Extract the [x, y] coordinate from the center of the cell holding the provided text.  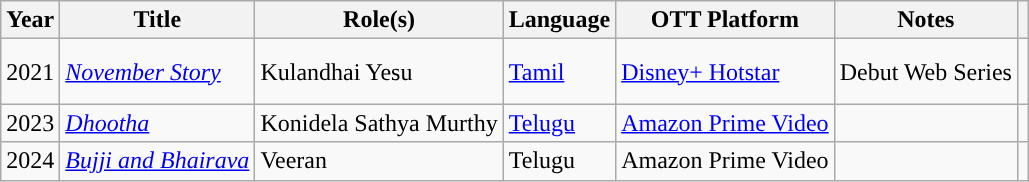
OTT Platform [725, 20]
Tamil [559, 72]
Language [559, 20]
2021 [30, 72]
2023 [30, 123]
Veeran [379, 161]
Bujji and Bhairava [158, 161]
2024 [30, 161]
November Story [158, 72]
Role(s) [379, 20]
Title [158, 20]
Kulandhai Yesu [379, 72]
Year [30, 20]
Disney+ Hotstar [725, 72]
Debut Web Series [926, 72]
Notes [926, 20]
Dhootha [158, 123]
Konidela Sathya Murthy [379, 123]
